Extract the [x, y] coordinate from the center of the cell holding the provided text.  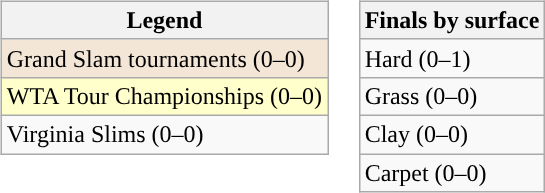
Clay (0–0) [452, 134]
Hard (0–1) [452, 58]
WTA Tour Championships (0–0) [164, 96]
Grand Slam tournaments (0–0) [164, 58]
Virginia Slims (0–0) [164, 134]
Legend [164, 20]
Carpet (0–0) [452, 173]
Finals by surface [452, 20]
Grass (0–0) [452, 96]
